For the text-containing cell, return its midpoint in (x, y) coordinate format. 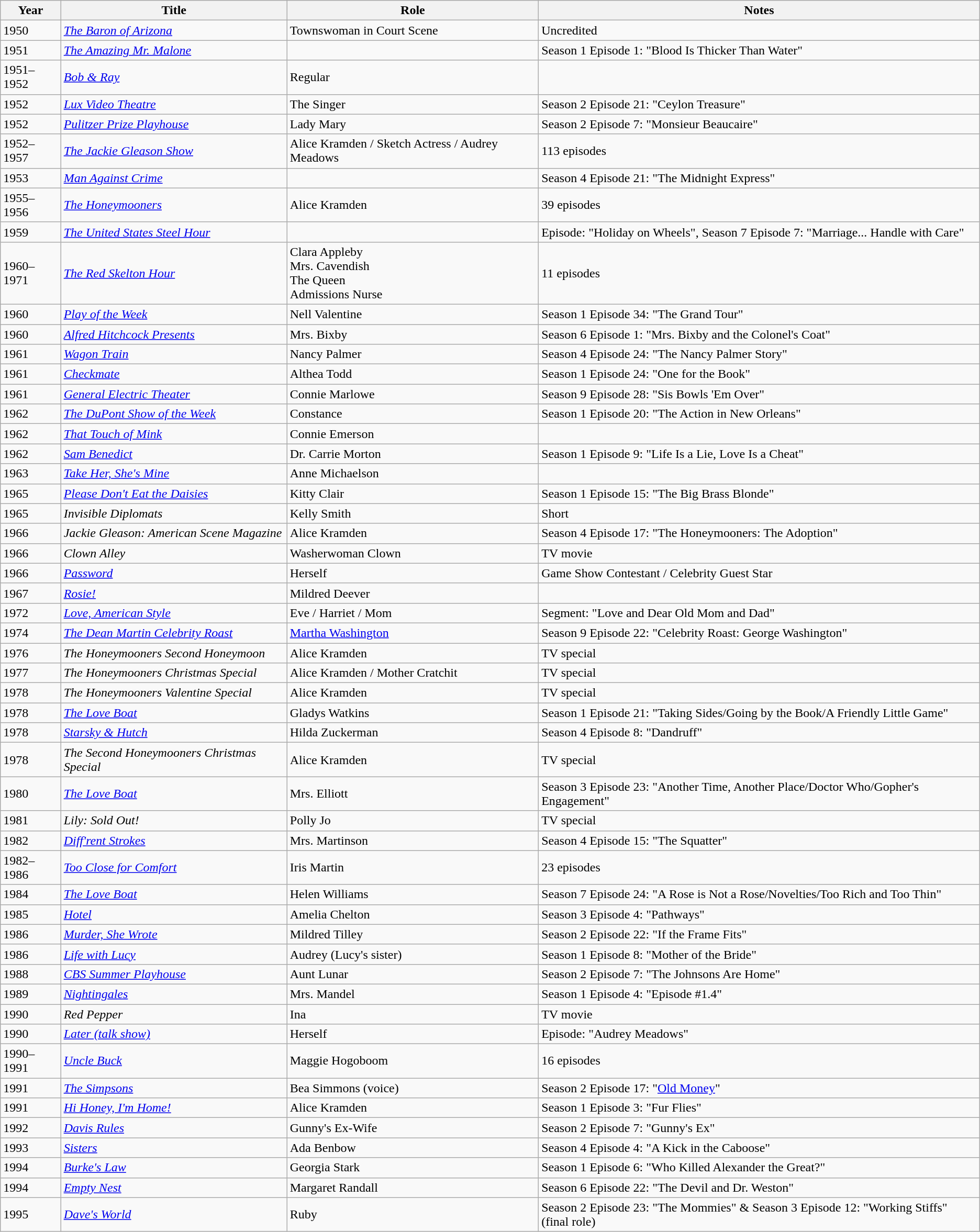
1955–1956 (30, 205)
Season 1 Episode 9: "Life Is a Lie, Love Is a Cheat" (759, 454)
Diff'rent Strokes (174, 841)
1982–1986 (30, 868)
Sisters (174, 1148)
Martha Washington (413, 633)
Anne Michaelson (413, 474)
The Jackie Gleason Show (174, 151)
Year (30, 10)
Play of the Week (174, 314)
Clara ApplebyMrs. CavendishThe QueenAdmissions Nurse (413, 273)
16 episodes (759, 1061)
Season 4 Episode 21: "The Midnight Express" (759, 178)
The Second Honeymooners Christmas Special (174, 760)
1950 (30, 30)
Georgia Stark (413, 1168)
Polly Jo (413, 821)
Aunt Lunar (413, 974)
Season 1 Episode 8: "Mother of the Bride" (759, 954)
Season 7 Episode 24: "A Rose is Not a Rose/Novelties/Too Rich and Too Thin" (759, 894)
Season 6 Episode 22: "The Devil and Dr. Weston" (759, 1188)
1993 (30, 1148)
Constance (413, 414)
Mrs. Elliott (413, 793)
Uncredited (759, 30)
1995 (30, 1214)
Lily: Sold Out! (174, 821)
Episode: "Audrey Meadows" (759, 1034)
Season 3 Episode 23: "Another Time, Another Place/Doctor Who/Gopher's Engagement" (759, 793)
Checkmate (174, 374)
Notes (759, 10)
Mrs. Martinson (413, 841)
Season 1 Episode 34: "The Grand Tour" (759, 314)
Season 2 Episode 22: "If the Frame Fits" (759, 934)
Season 2 Episode 7: "Gunny's Ex" (759, 1128)
Season 2 Episode 23: "The Mommies" & Season 3 Episode 12: "Working Stiffs" (final role) (759, 1214)
Red Pepper (174, 1014)
Althea Todd (413, 374)
Season 9 Episode 22: "Celebrity Roast: George Washington" (759, 633)
Season 4 Episode 8: "Dandruff" (759, 733)
Dave's World (174, 1214)
1981 (30, 821)
Bob & Ray (174, 77)
Davis Rules (174, 1128)
Pulitzer Prize Playhouse (174, 124)
Kitty Clair (413, 494)
The Honeymooners Valentine Special (174, 693)
Life with Lucy (174, 954)
The Honeymooners Second Honeymoon (174, 653)
Too Close for Comfort (174, 868)
Bea Simmons (voice) (413, 1088)
That Touch of Mink (174, 434)
Season 1 Episode 21: "Taking Sides/Going by the Book/A Friendly Little Game" (759, 713)
The Simpsons (174, 1088)
Helen Williams (413, 894)
Mildred Deever (413, 593)
The United States Steel Hour (174, 232)
1980 (30, 793)
Sam Benedict (174, 454)
1989 (30, 994)
Washerwoman Clown (413, 553)
Burke's Law (174, 1168)
Wagon Train (174, 354)
Hotel (174, 914)
Season 4 Episode 24: "The Nancy Palmer Story" (759, 354)
Alice Kramden / Mother Cratchit (413, 673)
Mrs. Mandel (413, 994)
Please Don't Eat the Daisies (174, 494)
113 episodes (759, 151)
Dr. Carrie Morton (413, 454)
Season 2 Episode 7: "Monsieur Beaucaire" (759, 124)
Season 4 Episode 15: "The Squatter" (759, 841)
The Amazing Mr. Malone (174, 50)
23 episodes (759, 868)
Ina (413, 1014)
Iris Martin (413, 868)
Invisible Diplomats (174, 513)
Hilda Zuckerman (413, 733)
Rosie! (174, 593)
Lady Mary (413, 124)
Season 1 Episode 1: "Blood Is Thicker Than Water" (759, 50)
The Dean Martin Celebrity Roast (174, 633)
1951 (30, 50)
Amelia Chelton (413, 914)
Alfred Hitchcock Presents (174, 334)
Game Show Contestant / Celebrity Guest Star (759, 573)
Hi Honey, I'm Home! (174, 1108)
1990–1991 (30, 1061)
The Singer (413, 104)
Empty Nest (174, 1188)
Season 2 Episode 7: "The Johnsons Are Home" (759, 974)
Season 4 Episode 17: "The Honeymooners: The Adoption" (759, 533)
Season 1 Episode 6: "Who Killed Alexander the Great?" (759, 1168)
1992 (30, 1128)
Nell Valentine (413, 314)
Starsky & Hutch (174, 733)
Audrey (Lucy's sister) (413, 954)
1967 (30, 593)
Season 1 Episode 3: "Fur Flies" (759, 1108)
1984 (30, 894)
Later (talk show) (174, 1034)
1959 (30, 232)
Alice Kramden / Sketch Actress / Audrey Meadows (413, 151)
Man Against Crime (174, 178)
Season 1 Episode 24: "One for the Book" (759, 374)
Season 4 Episode 4: "A Kick in the Caboose" (759, 1148)
Season 9 Episode 28: "Sis Bowls 'Em Over" (759, 394)
Ruby (413, 1214)
1974 (30, 633)
1977 (30, 673)
CBS Summer Playhouse (174, 974)
Clown Alley (174, 553)
Password (174, 573)
1988 (30, 974)
Jackie Gleason: American Scene Magazine (174, 533)
1976 (30, 653)
Take Her, She's Mine (174, 474)
Maggie Hogoboom (413, 1061)
Short (759, 513)
The Honeymooners Christmas Special (174, 673)
Nightingales (174, 994)
Margaret Randall (413, 1188)
Love, American Style (174, 613)
Season 6 Episode 1: "Mrs. Bixby and the Colonel's Coat" (759, 334)
Mildred Tilley (413, 934)
Kelly Smith (413, 513)
Connie Marlowe (413, 394)
Role (413, 10)
Title (174, 10)
1952–1957 (30, 151)
Gladys Watkins (413, 713)
Season 2 Episode 21: "Ceylon Treasure" (759, 104)
General Electric Theater (174, 394)
1972 (30, 613)
1963 (30, 474)
Season 3 Episode 4: "Pathways" (759, 914)
Segment: "Love and Dear Old Mom and Dad" (759, 613)
Season 1 Episode 15: "The Big Brass Blonde" (759, 494)
Season 1 Episode 4: "Episode #1.4" (759, 994)
1960–1971 (30, 273)
Season 1 Episode 20: "The Action in New Orleans" (759, 414)
1951–1952 (30, 77)
The DuPont Show of the Week (174, 414)
Eve / Harriet / Mom (413, 613)
39 episodes (759, 205)
Nancy Palmer (413, 354)
Episode: "Holiday on Wheels", Season 7 Episode 7: "Marriage... Handle with Care" (759, 232)
The Honeymooners (174, 205)
The Baron of Arizona (174, 30)
Lux Video Theatre (174, 104)
Season 2 Episode 17: "Old Money" (759, 1088)
The Red Skelton Hour (174, 273)
1953 (30, 178)
Uncle Buck (174, 1061)
Regular (413, 77)
Mrs. Bixby (413, 334)
1985 (30, 914)
Connie Emerson (413, 434)
11 episodes (759, 273)
Townswoman in Court Scene (413, 30)
1982 (30, 841)
Gunny's Ex-Wife (413, 1128)
Murder, She Wrote (174, 934)
Ada Benbow (413, 1148)
